Determine the (x, y) coordinate at the center of the cell enclosing the given text.  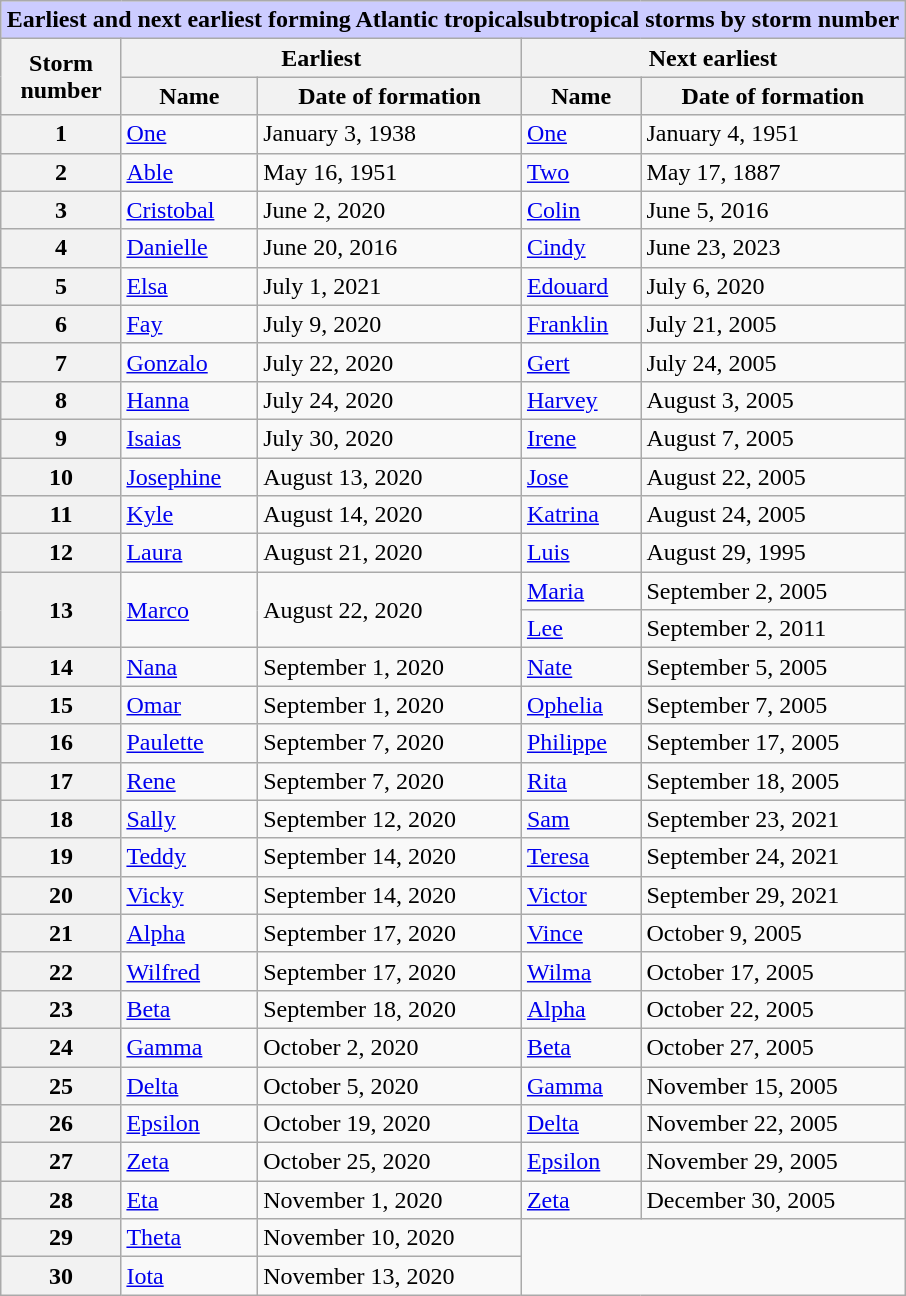
Fay (190, 324)
November 13, 2020 (390, 1276)
Earliest (322, 58)
August 13, 2020 (390, 477)
Colin (581, 210)
26 (61, 1124)
January 3, 1938 (390, 134)
July 30, 2020 (390, 438)
Elsa (190, 286)
Hanna (190, 400)
Irene (581, 438)
November 15, 2005 (773, 1085)
Nana (190, 667)
3 (61, 210)
July 24, 2005 (773, 362)
August 29, 1995 (773, 553)
November 22, 2005 (773, 1124)
September 18, 2020 (390, 1009)
August 22, 2005 (773, 477)
September 2, 2011 (773, 629)
Jose (581, 477)
Rene (190, 781)
10 (61, 477)
Gonzalo (190, 362)
October 22, 2005 (773, 1009)
Marco (190, 610)
29 (61, 1238)
8 (61, 400)
23 (61, 1009)
Nate (581, 667)
Victor (581, 895)
Vince (581, 933)
September 2, 2005 (773, 591)
Wilma (581, 971)
Theta (190, 1238)
9 (61, 438)
August 22, 2020 (390, 610)
17 (61, 781)
Rita (581, 781)
Katrina (581, 515)
June 5, 2016 (773, 210)
Sally (190, 819)
Earliest and next earliest forming Atlantic tropicalsubtropical storms by storm number (452, 20)
Paulette (190, 743)
September 5, 2005 (773, 667)
August 3, 2005 (773, 400)
October 19, 2020 (390, 1124)
Josephine (190, 477)
September 7, 2005 (773, 705)
Two (581, 172)
Sam (581, 819)
21 (61, 933)
4 (61, 248)
Cindy (581, 248)
1 (61, 134)
16 (61, 743)
Kyle (190, 515)
Cristobal (190, 210)
Ophelia (581, 705)
October 27, 2005 (773, 1047)
Stormnumber (61, 77)
Able (190, 172)
Lee (581, 629)
September 24, 2021 (773, 857)
Isaias (190, 438)
October 25, 2020 (390, 1162)
Teddy (190, 857)
October 17, 2005 (773, 971)
July 22, 2020 (390, 362)
September 12, 2020 (390, 819)
October 2, 2020 (390, 1047)
August 14, 2020 (390, 515)
September 17, 2005 (773, 743)
7 (61, 362)
30 (61, 1276)
Philippe (581, 743)
June 23, 2023 (773, 248)
12 (61, 553)
July 1, 2021 (390, 286)
November 10, 2020 (390, 1238)
August 21, 2020 (390, 553)
September 23, 2021 (773, 819)
July 9, 2020 (390, 324)
January 4, 1951 (773, 134)
October 5, 2020 (390, 1085)
Laura (190, 553)
July 6, 2020 (773, 286)
15 (61, 705)
June 20, 2016 (390, 248)
Vicky (190, 895)
August 24, 2005 (773, 515)
May 16, 1951 (390, 172)
19 (61, 857)
25 (61, 1085)
Maria (581, 591)
Harvey (581, 400)
September 29, 2021 (773, 895)
Luis (581, 553)
July 21, 2005 (773, 324)
18 (61, 819)
Teresa (581, 857)
September 18, 2005 (773, 781)
22 (61, 971)
Gert (581, 362)
Iota (190, 1276)
June 2, 2020 (390, 210)
27 (61, 1162)
28 (61, 1200)
11 (61, 515)
Next earliest (712, 58)
July 24, 2020 (390, 400)
Eta (190, 1200)
August 7, 2005 (773, 438)
Wilfred (190, 971)
Danielle (190, 248)
24 (61, 1047)
5 (61, 286)
Edouard (581, 286)
14 (61, 667)
December 30, 2005 (773, 1200)
November 29, 2005 (773, 1162)
May 17, 1887 (773, 172)
November 1, 2020 (390, 1200)
Omar (190, 705)
Franklin (581, 324)
6 (61, 324)
20 (61, 895)
2 (61, 172)
October 9, 2005 (773, 933)
13 (61, 610)
